Scan for the cell matching the given text and deliver its (X, Y) coordinate at center. 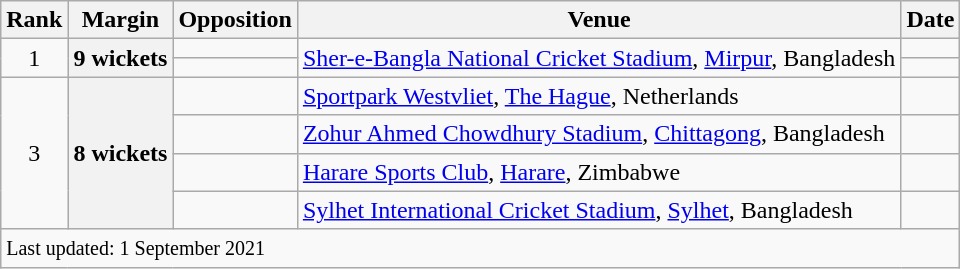
Harare Sports Club, Harare, Zimbabwe (598, 172)
Venue (598, 20)
Margin (120, 20)
8 wickets (120, 153)
9 wickets (120, 58)
Last updated: 1 September 2021 (480, 248)
Rank (34, 20)
Sylhet International Cricket Stadium, Sylhet, Bangladesh (598, 210)
1 (34, 58)
3 (34, 153)
Date (930, 20)
Opposition (235, 20)
Zohur Ahmed Chowdhury Stadium, Chittagong, Bangladesh (598, 134)
Sportpark Westvliet, The Hague, Netherlands (598, 96)
Sher-e-Bangla National Cricket Stadium, Mirpur, Bangladesh (598, 58)
